Locate the cell with the specified text and output its [x, y] center coordinate. 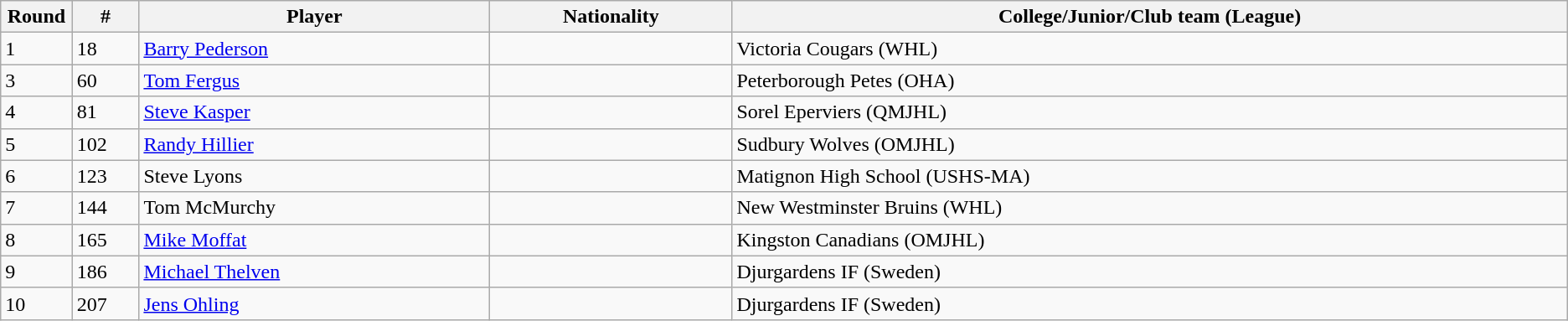
3 [37, 80]
8 [37, 240]
Tom Fergus [315, 80]
4 [37, 112]
Peterborough Petes (OHA) [1149, 80]
Sudbury Wolves (OMJHL) [1149, 144]
7 [37, 208]
102 [106, 144]
Mike Moffat [315, 240]
60 [106, 80]
Kingston Canadians (OMJHL) [1149, 240]
New Westminster Bruins (WHL) [1149, 208]
18 [106, 49]
144 [106, 208]
10 [37, 303]
Nationality [611, 17]
Michael Thelven [315, 272]
1 [37, 49]
207 [106, 303]
6 [37, 176]
Steve Kasper [315, 112]
Randy Hillier [315, 144]
Barry Pederson [315, 49]
123 [106, 176]
College/Junior/Club team (League) [1149, 17]
Round [37, 17]
81 [106, 112]
Player [315, 17]
186 [106, 272]
Jens Ohling [315, 303]
165 [106, 240]
Matignon High School (USHS-MA) [1149, 176]
Victoria Cougars (WHL) [1149, 49]
Tom McMurchy [315, 208]
Sorel Eperviers (QMJHL) [1149, 112]
9 [37, 272]
Steve Lyons [315, 176]
5 [37, 144]
# [106, 17]
